From the cell containing the given text, extract its center point as (X, Y) coordinate. 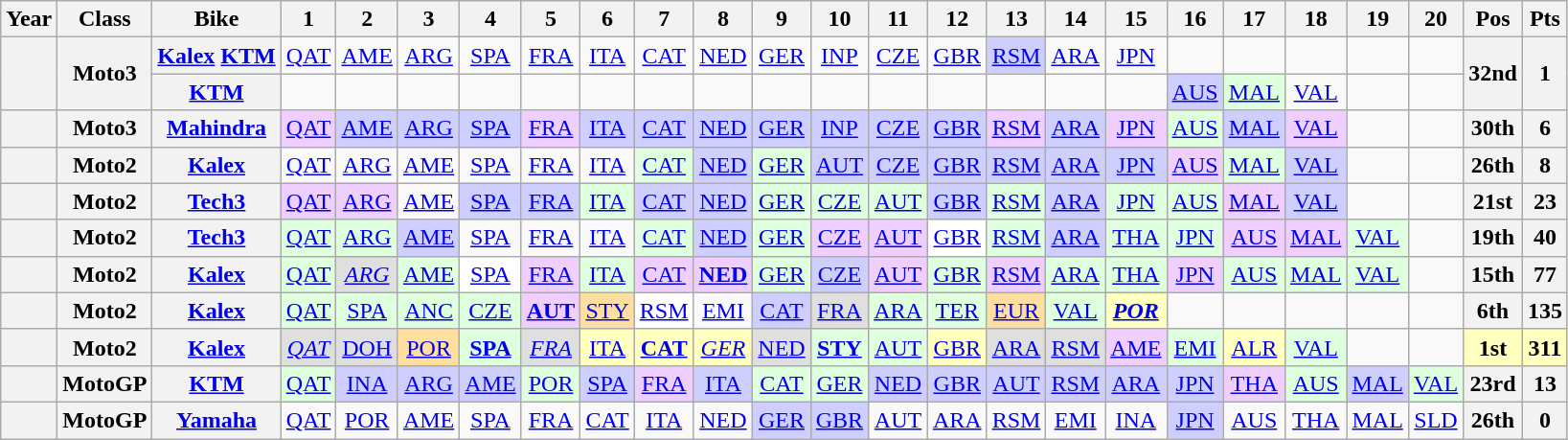
17 (1254, 19)
20 (1435, 19)
15th (1493, 274)
Pts (1544, 19)
14 (1076, 19)
Kalex KTM (216, 56)
23 (1544, 201)
77 (1544, 274)
32nd (1493, 74)
Pos (1493, 19)
Mahindra (216, 128)
23rd (1493, 383)
19 (1377, 19)
2 (367, 19)
Year (29, 19)
6th (1493, 311)
16 (1195, 19)
ALR (1254, 347)
3 (428, 19)
9 (782, 19)
15 (1136, 19)
EUR (1016, 311)
311 (1544, 347)
1st (1493, 347)
Yamaha (216, 420)
10 (839, 19)
Bike (216, 19)
19th (1493, 238)
SLD (1435, 420)
DOH (367, 347)
30th (1493, 128)
5 (551, 19)
18 (1316, 19)
21st (1493, 201)
12 (957, 19)
Class (105, 19)
ANC (428, 311)
0 (1544, 420)
11 (898, 19)
4 (490, 19)
135 (1544, 311)
TER (957, 311)
7 (664, 19)
40 (1544, 238)
